Capture the cell that displays the provided text and extract its (X, Y) central coordinate. 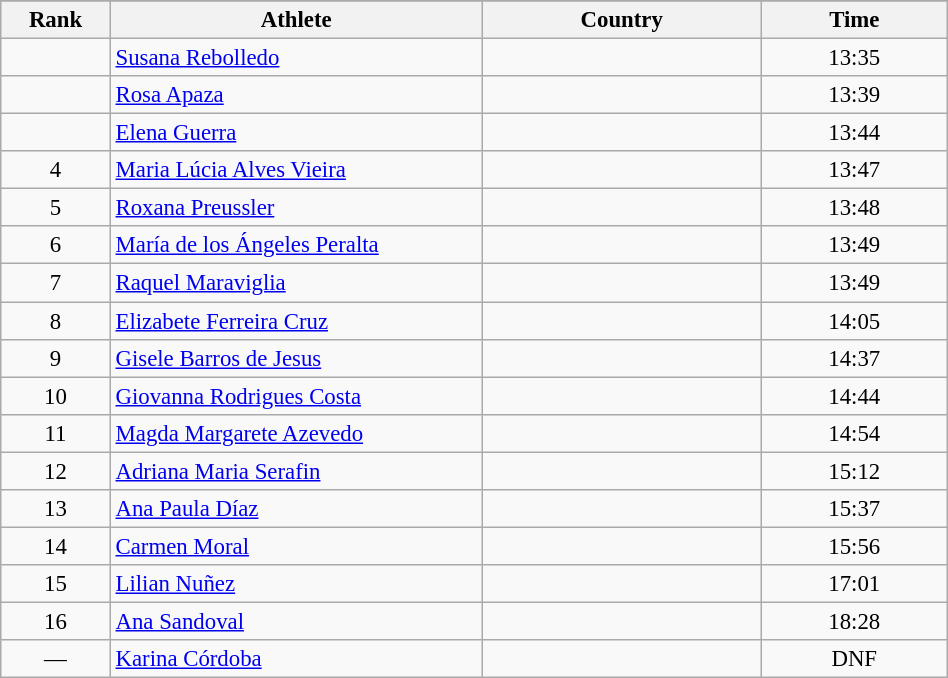
Athlete (296, 20)
Raquel Maraviglia (296, 283)
6 (56, 245)
Time (854, 20)
7 (56, 283)
9 (56, 358)
8 (56, 321)
14:44 (854, 396)
Lilian Nuñez (296, 584)
María de los Ángeles Peralta (296, 245)
4 (56, 170)
Susana Rebolledo (296, 58)
13 (56, 509)
15:12 (854, 471)
Ana Paula Díaz (296, 509)
14 (56, 546)
Karina Córdoba (296, 659)
13:39 (854, 95)
13:47 (854, 170)
17:01 (854, 584)
14:37 (854, 358)
14:05 (854, 321)
Ana Sandoval (296, 621)
13:44 (854, 133)
Gisele Barros de Jesus (296, 358)
18:28 (854, 621)
Maria Lúcia Alves Vieira (296, 170)
14:54 (854, 433)
15 (56, 584)
Adriana Maria Serafin (296, 471)
Rosa Apaza (296, 95)
16 (56, 621)
12 (56, 471)
Giovanna Rodrigues Costa (296, 396)
15:37 (854, 509)
Magda Margarete Azevedo (296, 433)
13:35 (854, 58)
Elena Guerra (296, 133)
5 (56, 208)
15:56 (854, 546)
10 (56, 396)
13:48 (854, 208)
Carmen Moral (296, 546)
— (56, 659)
DNF (854, 659)
Country (622, 20)
Elizabete Ferreira Cruz (296, 321)
Roxana Preussler (296, 208)
Rank (56, 20)
11 (56, 433)
